Return (x, y) of the center of cell containing provided text 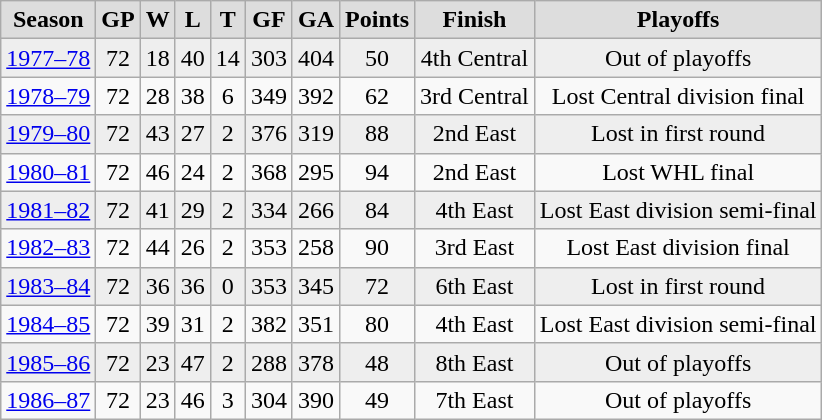
88 (378, 134)
38 (192, 96)
24 (192, 172)
7th East (475, 400)
266 (316, 210)
28 (158, 96)
GF (268, 20)
368 (268, 172)
288 (268, 362)
26 (192, 248)
W (158, 20)
Season (48, 20)
303 (268, 58)
295 (316, 172)
Finish (475, 20)
378 (316, 362)
345 (316, 286)
L (192, 20)
90 (378, 248)
3rd East (475, 248)
392 (316, 96)
Lost Central division final (678, 96)
351 (316, 324)
334 (268, 210)
50 (378, 58)
44 (158, 248)
49 (378, 400)
3 (228, 400)
376 (268, 134)
258 (316, 248)
0 (228, 286)
84 (378, 210)
62 (378, 96)
1979–80 (48, 134)
Lost WHL final (678, 172)
4th Central (475, 58)
3rd Central (475, 96)
48 (378, 362)
390 (316, 400)
Lost East division final (678, 248)
6 (228, 96)
39 (158, 324)
27 (192, 134)
1978–79 (48, 96)
47 (192, 362)
1977–78 (48, 58)
41 (158, 210)
GP (118, 20)
404 (316, 58)
T (228, 20)
18 (158, 58)
GA (316, 20)
6th East (475, 286)
1985–86 (48, 362)
1982–83 (48, 248)
319 (316, 134)
304 (268, 400)
40 (192, 58)
382 (268, 324)
349 (268, 96)
Points (378, 20)
94 (378, 172)
Playoffs (678, 20)
31 (192, 324)
1984–85 (48, 324)
1983–84 (48, 286)
14 (228, 58)
29 (192, 210)
8th East (475, 362)
1986–87 (48, 400)
80 (378, 324)
43 (158, 134)
1980–81 (48, 172)
1981–82 (48, 210)
